Scan for the cell matching the given text and deliver its (X, Y) coordinate at center. 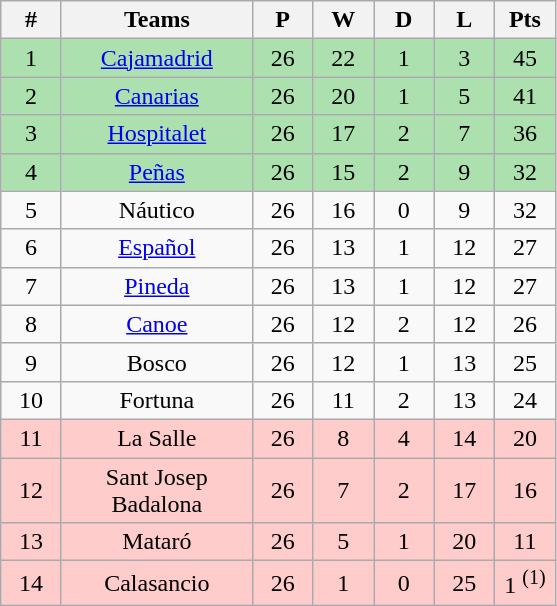
6 (32, 248)
22 (344, 58)
Canoe (156, 324)
D (404, 20)
L (464, 20)
La Salle (156, 438)
15 (344, 172)
Cajamadrid (156, 58)
Mataró (156, 542)
Español (156, 248)
W (344, 20)
45 (526, 58)
10 (32, 400)
41 (526, 96)
P (282, 20)
Bosco (156, 362)
Pts (526, 20)
Peñas (156, 172)
Pineda (156, 286)
Fortuna (156, 400)
Sant Josep Badalona (156, 490)
Calasancio (156, 584)
36 (526, 134)
# (32, 20)
Hospitalet (156, 134)
Canarias (156, 96)
Náutico (156, 210)
24 (526, 400)
1 (1) (526, 584)
Teams (156, 20)
